Scan for the cell matching the given text and deliver its (x, y) coordinate at center. 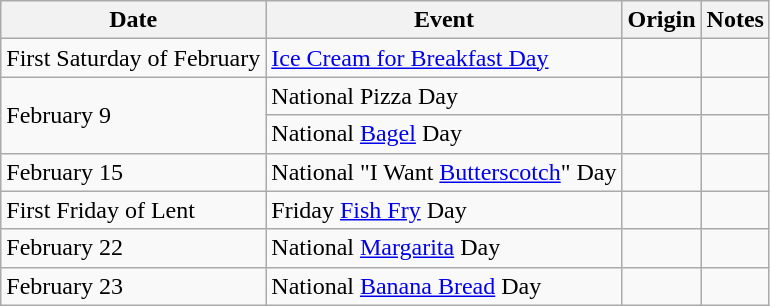
Date (134, 20)
February 23 (134, 286)
Ice Cream for Breakfast Day (444, 58)
Notes (735, 20)
February 22 (134, 248)
National Margarita Day (444, 248)
National "I Want Butterscotch" Day (444, 172)
Origin (662, 20)
National Banana Bread Day (444, 286)
February 9 (134, 115)
February 15 (134, 172)
National Bagel Day (444, 134)
First Saturday of February (134, 58)
First Friday of Lent (134, 210)
Friday Fish Fry Day (444, 210)
National Pizza Day (444, 96)
Event (444, 20)
